Capture the cell that displays the provided text and extract its [X, Y] central coordinate. 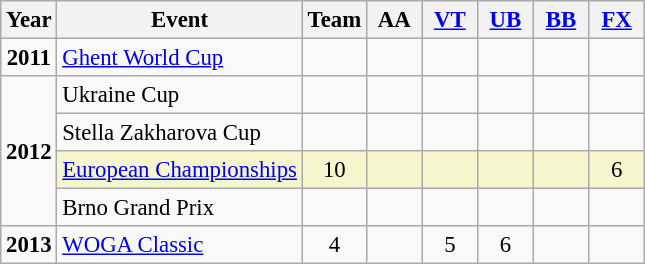
UB [506, 20]
AA [394, 20]
2011 [29, 58]
2013 [29, 245]
4 [334, 245]
WOGA Classic [180, 245]
BB [561, 20]
VT [450, 20]
2012 [29, 151]
Team [334, 20]
Ukraine Cup [180, 95]
European Championships [180, 170]
Stella Zakharova Cup [180, 133]
10 [334, 170]
Event [180, 20]
Brno Grand Prix [180, 208]
5 [450, 245]
FX [617, 20]
Year [29, 20]
Ghent World Cup [180, 58]
